From the cell containing the given text, extract its center point as [x, y] coordinate. 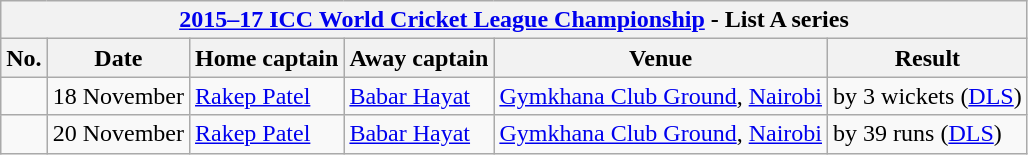
by 3 wickets (DLS) [928, 96]
18 November [118, 96]
Away captain [419, 58]
Result [928, 58]
2015–17 ICC World Cricket League Championship - List A series [514, 20]
by 39 runs (DLS) [928, 134]
Venue [661, 58]
Home captain [267, 58]
Date [118, 58]
20 November [118, 134]
No. [24, 58]
